Output the [X, Y] coordinate of the center of the cell containing the given text.  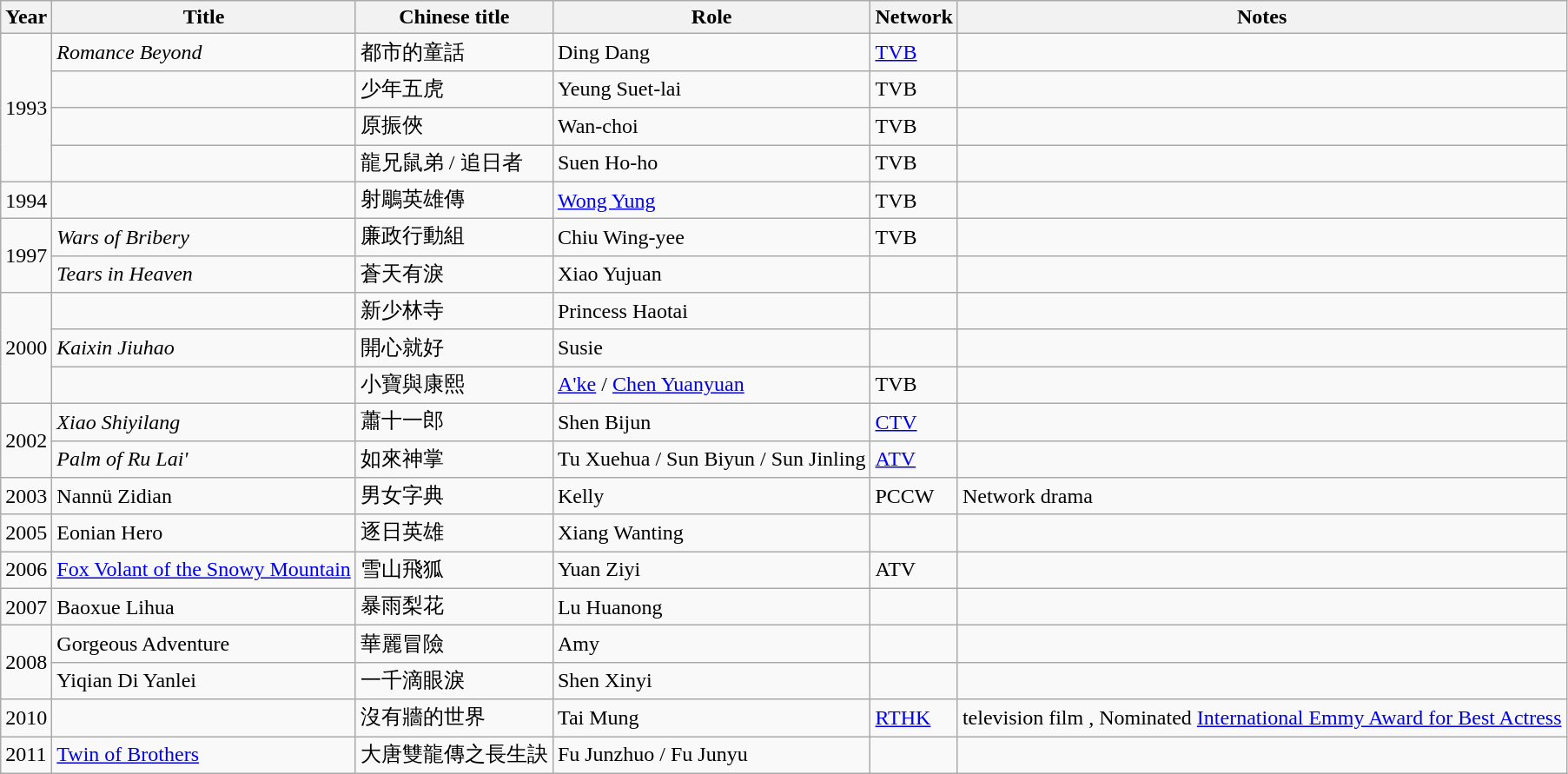
一千滴眼淚 [453, 681]
逐日英雄 [453, 533]
Twin of Brothers [204, 756]
Role [711, 17]
射鵰英雄傳 [453, 200]
Susie [711, 347]
Network [914, 17]
Xiang Wanting [711, 533]
Shen Bijun [711, 422]
Yiqian Di Yanlei [204, 681]
Fu Junzhuo / Fu Junyu [711, 756]
2008 [26, 662]
Notes [1261, 17]
Xiao Yujuan [711, 275]
Romance Beyond [204, 52]
2006 [26, 570]
Wars of Bribery [204, 238]
蒼天有淚 [453, 275]
Suen Ho-ho [711, 163]
蕭十一郎 [453, 422]
都市的童話 [453, 52]
A'ke / Chen Yuanyuan [711, 386]
Title [204, 17]
2000 [26, 348]
Tu Xuehua / Sun Biyun / Sun Jinling [711, 459]
Baoxue Lihua [204, 606]
1994 [26, 200]
Yeung Suet-lai [711, 89]
2005 [26, 533]
Wan-choi [711, 127]
Kaixin Jiuhao [204, 347]
沒有牆的世界 [453, 718]
Princess Haotai [711, 311]
Kelly [711, 497]
Fox Volant of the Snowy Mountain [204, 570]
Eonian Hero [204, 533]
大唐雙龍傳之長生訣 [453, 756]
Tai Mung [711, 718]
小寶與康熙 [453, 386]
television film , Nominated International Emmy Award for Best Actress [1261, 718]
RTHK [914, 718]
Nannü Zidian [204, 497]
Chiu Wing-yee [711, 238]
原振俠 [453, 127]
男女字典 [453, 497]
Ding Dang [711, 52]
Palm of Ru Lai' [204, 459]
2007 [26, 606]
1997 [26, 255]
Yuan Ziyi [711, 570]
2002 [26, 440]
新少林寺 [453, 311]
如來神掌 [453, 459]
廉政行動組 [453, 238]
Wong Yung [711, 200]
Chinese title [453, 17]
Gorgeous Adventure [204, 645]
Tears in Heaven [204, 275]
Year [26, 17]
Shen Xinyi [711, 681]
Network drama [1261, 497]
華麗冒險 [453, 645]
2010 [26, 718]
Lu Huanong [711, 606]
Amy [711, 645]
CTV [914, 422]
2011 [26, 756]
雪山飛狐 [453, 570]
2003 [26, 497]
開心就好 [453, 347]
Xiao Shiyilang [204, 422]
1993 [26, 108]
龍兄鼠弟 / 追日者 [453, 163]
少年五虎 [453, 89]
PCCW [914, 497]
暴雨梨花 [453, 606]
